Capture the cell that displays the provided text and extract its [X, Y] central coordinate. 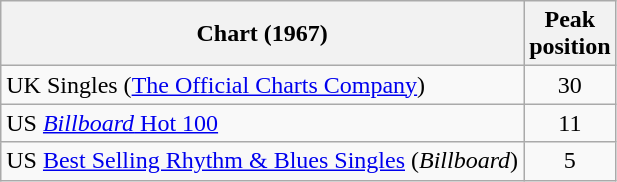
UK Singles (The Official Charts Company) [262, 85]
Chart (1967) [262, 34]
5 [570, 161]
Peakposition [570, 34]
30 [570, 85]
US Billboard Hot 100 [262, 123]
US Best Selling Rhythm & Blues Singles (Billboard) [262, 161]
11 [570, 123]
